Return the (x, y) coordinate for the center point of the cell that contains the specified text.  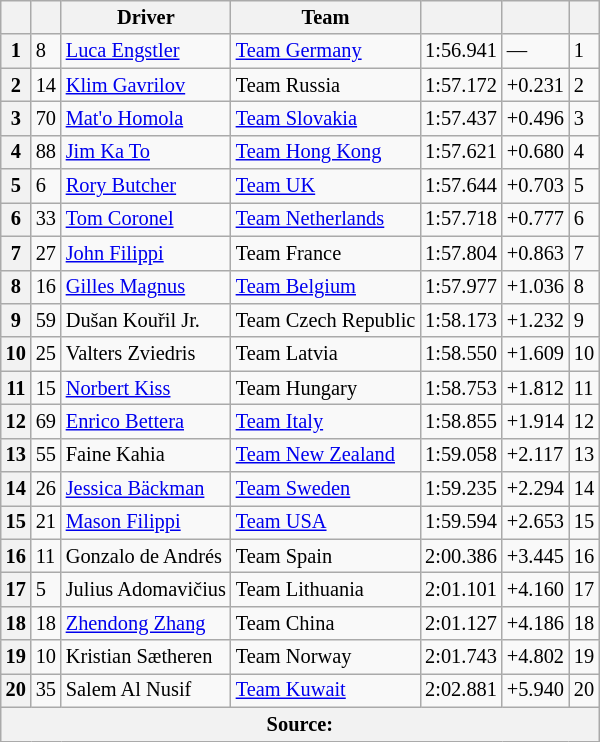
Dušan Kouřil Jr. (146, 320)
Team UK (326, 186)
Salem Al Nusif (146, 690)
Team Spain (326, 556)
Team Czech Republic (326, 320)
Mat'o Homola (146, 118)
+1.609 (536, 354)
Luca Engstler (146, 51)
27 (46, 253)
John Filippi (146, 253)
+0.231 (536, 85)
+0.496 (536, 118)
21 (46, 522)
+2.117 (536, 455)
2:02.881 (461, 690)
Team USA (326, 522)
+0.703 (536, 186)
— (536, 51)
Team Slovakia (326, 118)
Team Hong Kong (326, 152)
1:58.173 (461, 320)
Tom Coronel (146, 219)
88 (46, 152)
59 (46, 320)
Mason Filippi (146, 522)
Klim Gavrilov (146, 85)
2:01.101 (461, 589)
+4.802 (536, 657)
Julius Adomavičius (146, 589)
69 (46, 421)
+1.914 (536, 421)
Team China (326, 623)
+1.812 (536, 388)
1:58.550 (461, 354)
1:57.804 (461, 253)
Source: (300, 724)
Jessica Bäckman (146, 489)
1:56.941 (461, 51)
1:58.855 (461, 421)
Valters Zviedris (146, 354)
+1.232 (536, 320)
+2.653 (536, 522)
33 (46, 219)
+3.445 (536, 556)
1:59.594 (461, 522)
1:57.718 (461, 219)
+4.160 (536, 589)
Driver (146, 17)
Team Norway (326, 657)
Zhendong Zhang (146, 623)
+4.186 (536, 623)
+2.294 (536, 489)
Kristian Sætheren (146, 657)
Norbert Kiss (146, 388)
+0.680 (536, 152)
Gonzalo de Andrés (146, 556)
Team Netherlands (326, 219)
Team Hungary (326, 388)
Team Lithuania (326, 589)
70 (46, 118)
Gilles Magnus (146, 287)
1:57.621 (461, 152)
Team Italy (326, 421)
25 (46, 354)
Team New Zealand (326, 455)
Team Russia (326, 85)
Team Belgium (326, 287)
Rory Butcher (146, 186)
+0.777 (536, 219)
2:01.127 (461, 623)
1:57.977 (461, 287)
Team France (326, 253)
Faine Kahia (146, 455)
1:59.058 (461, 455)
1:57.644 (461, 186)
+0.863 (536, 253)
Team Kuwait (326, 690)
+1.036 (536, 287)
Team Germany (326, 51)
+5.940 (536, 690)
Team (326, 17)
26 (46, 489)
1:59.235 (461, 489)
1:57.172 (461, 85)
1:58.753 (461, 388)
35 (46, 690)
1:57.437 (461, 118)
Team Sweden (326, 489)
55 (46, 455)
2:01.743 (461, 657)
2:00.386 (461, 556)
Enrico Bettera (146, 421)
Team Latvia (326, 354)
Jim Ka To (146, 152)
